Provide the [X, Y] coordinate of the cell's center where the given text is located.  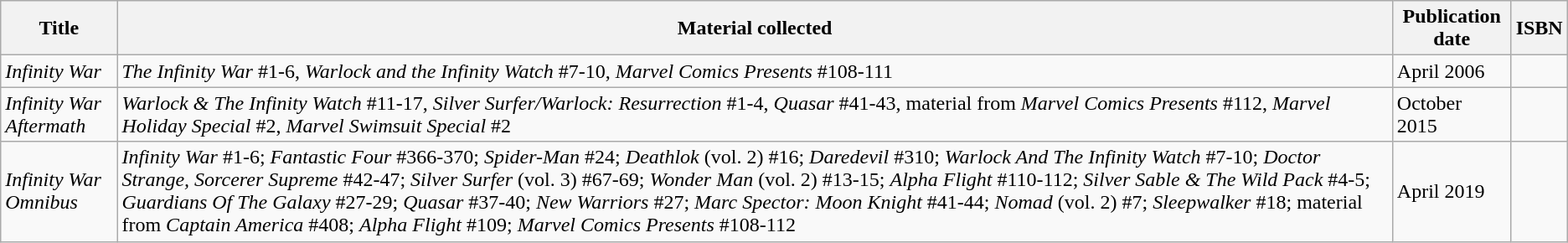
October 2015 [1452, 114]
ISBN [1540, 28]
April 2006 [1452, 71]
The Infinity War #1-6, Warlock and the Infinity Watch #7-10, Marvel Comics Presents #108-111 [755, 71]
Title [59, 28]
Infinity War Aftermath [59, 114]
Publication date [1452, 28]
April 2019 [1452, 191]
Material collected [755, 28]
Infinity War [59, 71]
Infinity War Omnibus [59, 191]
